Search for the cell housing the specified text and yield its [X, Y] center coordinate. 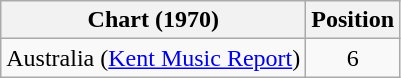
6 [353, 58]
Chart (1970) [154, 20]
Position [353, 20]
Australia (Kent Music Report) [154, 58]
